For the text-containing cell, return its midpoint in (x, y) coordinate format. 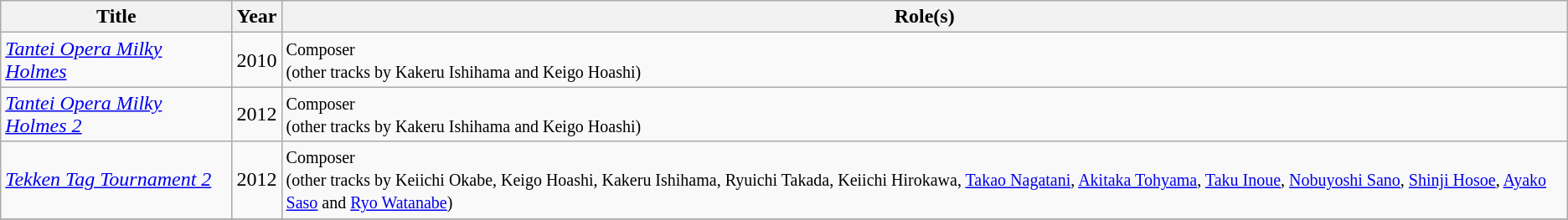
Tantei Opera Milky Holmes (116, 60)
Title (116, 17)
Tekken Tag Tournament 2 (116, 180)
2010 (256, 60)
Tantei Opera Milky Holmes 2 (116, 114)
Year (256, 17)
Role(s) (925, 17)
